Output the [X, Y] coordinate of the center of the cell containing the given text.  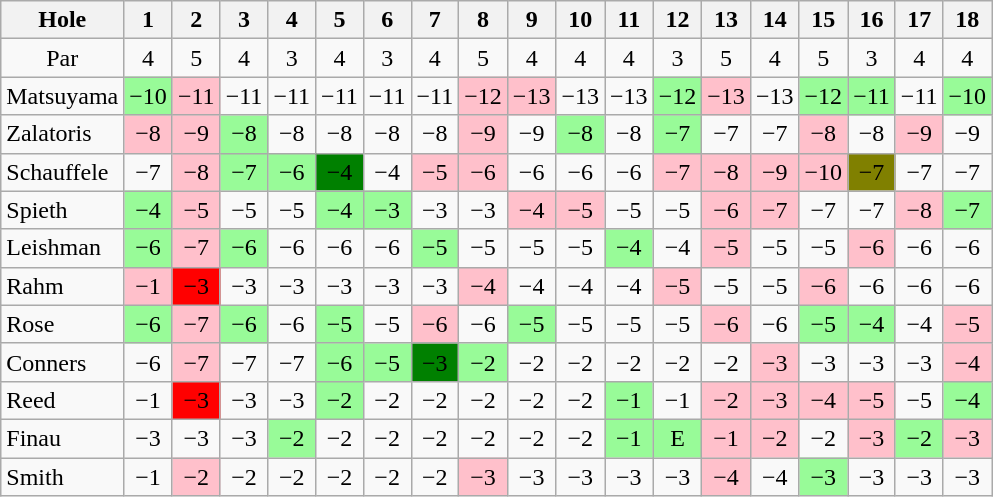
Spieth [62, 210]
12 [678, 20]
Schauffele [62, 172]
9 [532, 20]
Hole [62, 20]
17 [919, 20]
Finau [62, 438]
Zalatoris [62, 134]
Matsuyama [62, 96]
6 [387, 20]
13 [726, 20]
E [678, 438]
8 [484, 20]
Par [62, 58]
Smith [62, 477]
14 [774, 20]
7 [435, 20]
Reed [62, 400]
15 [824, 20]
Rahm [62, 286]
16 [872, 20]
Conners [62, 362]
11 [630, 20]
2 [196, 20]
Rose [62, 324]
Leishman [62, 248]
1 [148, 20]
10 [580, 20]
18 [968, 20]
